Return the (x, y) coordinate for the center point of the cell that contains the specified text.  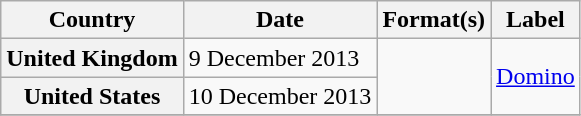
Country (92, 20)
Format(s) (434, 20)
Date (280, 20)
Label (536, 20)
Domino (536, 77)
9 December 2013 (280, 58)
10 December 2013 (280, 96)
United States (92, 96)
United Kingdom (92, 58)
